Find where the given text appears and provide that cell's center as [x, y] coordinate. 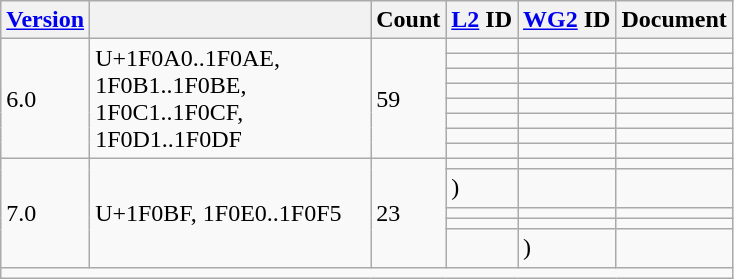
Document [674, 20]
59 [408, 98]
23 [408, 212]
7.0 [46, 212]
U+1F0BF, 1F0E0..1F0F5 [230, 212]
Count [408, 20]
WG2 ID [567, 20]
6.0 [46, 98]
U+1F0A0..1F0AE, 1F0B1..1F0BE, 1F0C1..1F0CF, 1F0D1..1F0DF [230, 98]
L2 ID [482, 20]
Version [46, 20]
